Extract the [x, y] coordinate from the center of the cell holding the provided text.  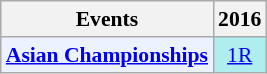
2016 [240, 19]
1R [240, 55]
Asian Championships [107, 55]
Events [107, 19]
